Output the [X, Y] coordinate of the center of the cell containing the given text.  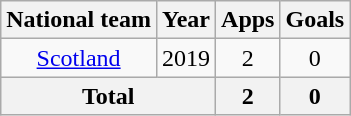
Total [108, 96]
Scotland [79, 58]
National team [79, 20]
Apps [248, 20]
Year [186, 20]
Goals [315, 20]
2019 [186, 58]
